Extract the (X, Y) coordinate from the center of the cell holding the provided text.  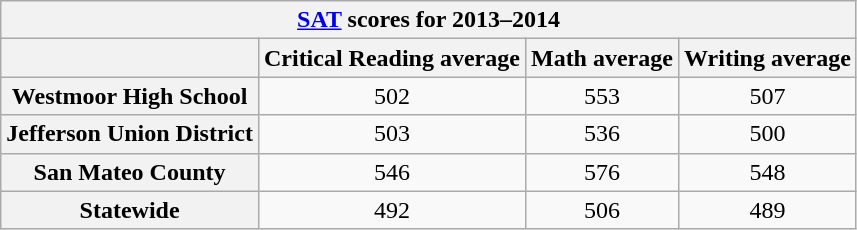
SAT scores for 2013–2014 (429, 20)
Critical Reading average (392, 58)
Statewide (130, 210)
500 (767, 134)
503 (392, 134)
546 (392, 172)
San Mateo County (130, 172)
Jefferson Union District (130, 134)
506 (602, 210)
548 (767, 172)
502 (392, 96)
553 (602, 96)
492 (392, 210)
Math average (602, 58)
507 (767, 96)
576 (602, 172)
536 (602, 134)
Westmoor High School (130, 96)
489 (767, 210)
Writing average (767, 58)
